Search for the cell housing the specified text and yield its [x, y] center coordinate. 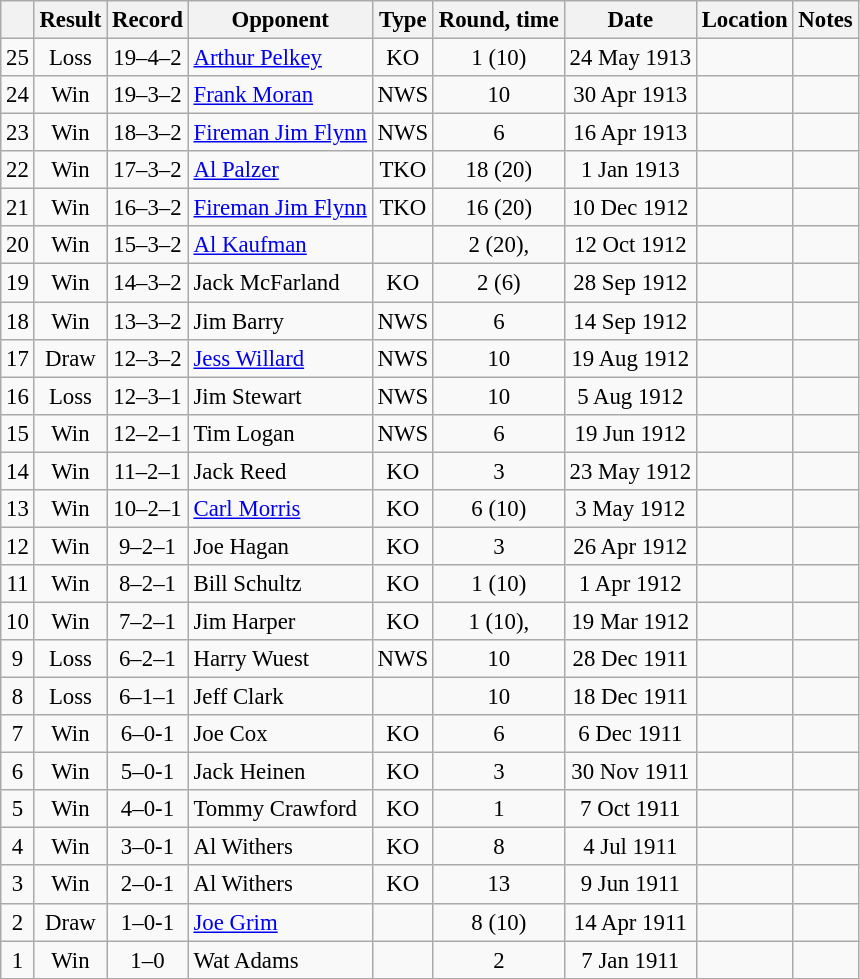
5–0-1 [148, 772]
23 [18, 133]
14 [18, 471]
18 [18, 321]
8 (10) [498, 922]
12–2–1 [148, 433]
1–0-1 [148, 922]
4–0-1 [148, 809]
Jeff Clark [280, 697]
Jim Barry [280, 321]
7 Oct 1911 [630, 809]
Tim Logan [280, 433]
6 (10) [498, 509]
Record [148, 20]
19 Jun 1912 [630, 433]
2 (6) [498, 283]
14 Sep 1912 [630, 321]
1–0 [148, 960]
19–4–2 [148, 58]
26 Apr 1912 [630, 546]
Jess Willard [280, 358]
14–3–2 [148, 283]
Arthur Pelkey [280, 58]
28 Dec 1911 [630, 659]
5 [18, 809]
14 Apr 1911 [630, 922]
15 [18, 433]
16 [18, 396]
Joe Grim [280, 922]
11–2–1 [148, 471]
4 Jul 1911 [630, 847]
17–3–2 [148, 170]
4 [18, 847]
Frank Moran [280, 95]
Jack McFarland [280, 283]
19–3–2 [148, 95]
Al Palzer [280, 170]
10–2–1 [148, 509]
30 Nov 1911 [630, 772]
Tommy Crawford [280, 809]
5 Aug 1912 [630, 396]
9–2–1 [148, 546]
30 Apr 1913 [630, 95]
12–3–2 [148, 358]
6–0-1 [148, 734]
Carl Morris [280, 509]
Joe Hagan [280, 546]
15–3–2 [148, 245]
21 [18, 208]
Date [630, 20]
6–1–1 [148, 697]
8–2–1 [148, 584]
Location [744, 20]
28 Sep 1912 [630, 283]
1 Jan 1913 [630, 170]
Jim Stewart [280, 396]
Jim Harper [280, 621]
10 Dec 1912 [630, 208]
12–3–1 [148, 396]
17 [18, 358]
Notes [826, 20]
3–0-1 [148, 847]
24 [18, 95]
6 Dec 1911 [630, 734]
23 May 1912 [630, 471]
9 [18, 659]
16–3–2 [148, 208]
25 [18, 58]
19 [18, 283]
12 [18, 546]
Type [402, 20]
7 [18, 734]
Result [70, 20]
2–0-1 [148, 885]
24 May 1913 [630, 58]
7–2–1 [148, 621]
Jack Heinen [280, 772]
2 (20), [498, 245]
Jack Reed [280, 471]
13–3–2 [148, 321]
18 (20) [498, 170]
Wat Adams [280, 960]
Opponent [280, 20]
16 (20) [498, 208]
Bill Schultz [280, 584]
20 [18, 245]
18–3–2 [148, 133]
Round, time [498, 20]
11 [18, 584]
Joe Cox [280, 734]
1 Apr 1912 [630, 584]
18 Dec 1911 [630, 697]
9 Jun 1911 [630, 885]
Harry Wuest [280, 659]
7 Jan 1911 [630, 960]
19 Mar 1912 [630, 621]
6–2–1 [148, 659]
16 Apr 1913 [630, 133]
3 May 1912 [630, 509]
1 (10), [498, 621]
Al Kaufman [280, 245]
19 Aug 1912 [630, 358]
22 [18, 170]
12 Oct 1912 [630, 245]
